Return the [X, Y] coordinate for the center point of the cell that contains the specified text.  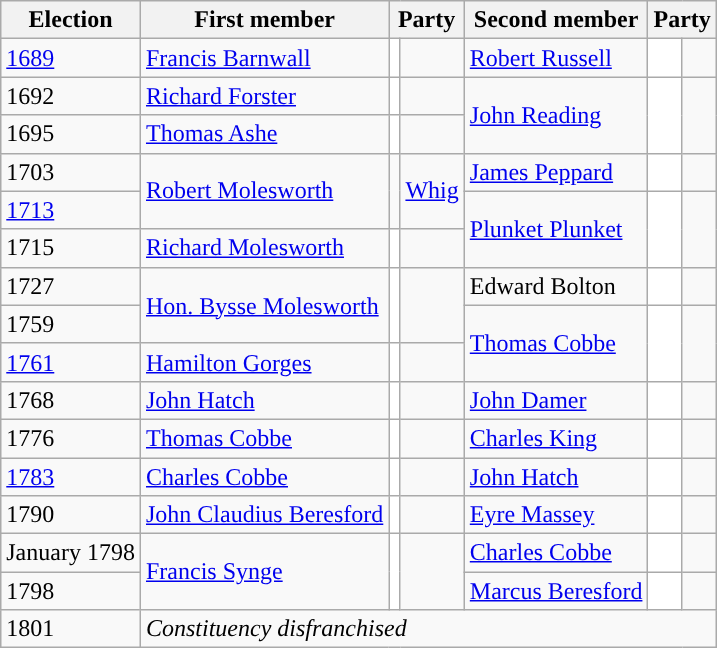
Plunket Plunket [556, 229]
Richard Molesworth [264, 248]
1768 [71, 400]
Marcus Beresford [556, 591]
1798 [71, 591]
Hamilton Gorges [264, 362]
1713 [71, 210]
1695 [71, 134]
Whig [432, 191]
John Reading [556, 115]
1715 [71, 248]
John Claudius Beresford [264, 515]
1801 [71, 629]
Election [71, 20]
Thomas Ashe [264, 134]
1689 [71, 58]
Eyre Massey [556, 515]
First member [264, 20]
Constituency disfranchised [428, 629]
Second member [556, 20]
John Damer [556, 400]
Robert Molesworth [264, 191]
Francis Barnwall [264, 58]
Hon. Bysse Molesworth [264, 305]
1692 [71, 96]
1727 [71, 286]
Richard Forster [264, 96]
1761 [71, 362]
Francis Synge [264, 572]
January 1798 [71, 553]
Robert Russell [556, 58]
1776 [71, 438]
1783 [71, 477]
Charles King [556, 438]
James Peppard [556, 172]
1759 [71, 324]
1790 [71, 515]
1703 [71, 172]
Edward Bolton [556, 286]
